Detect which cell encompasses the target text, then output its [X, Y] center coordinate. 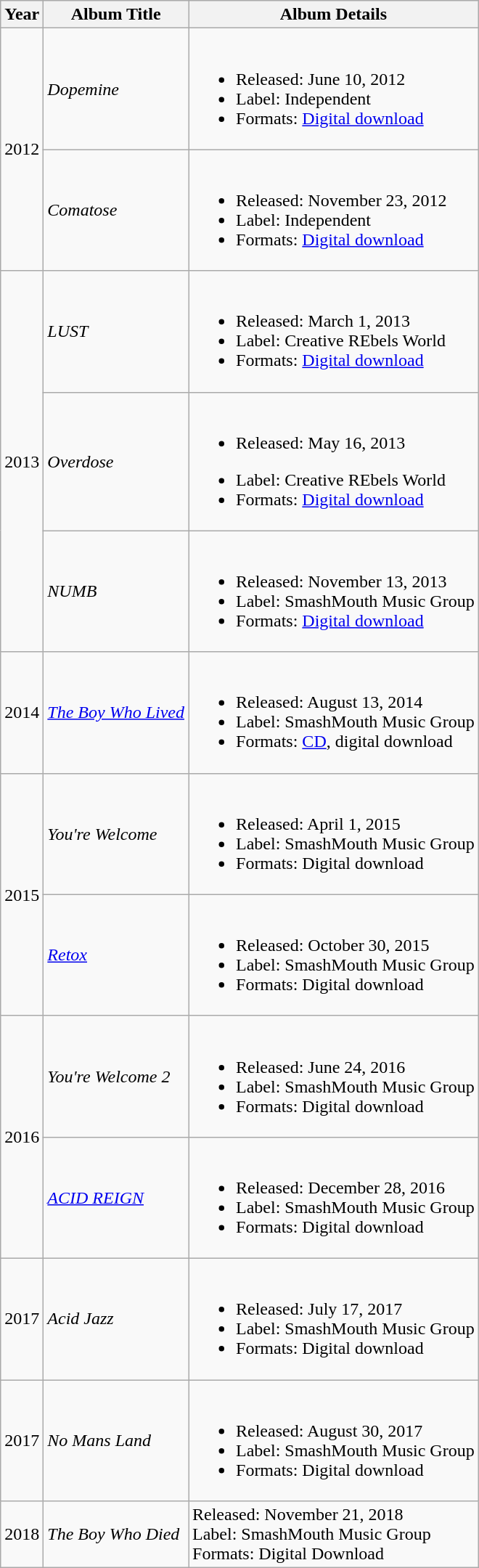
Album Title [116, 15]
2013 [22, 462]
You're Welcome [116, 833]
2016 [22, 1137]
Released: August 30, 2017Label: SmashMouth Music GroupFormats: Digital download [334, 1440]
Overdose [116, 462]
No Mans Land [116, 1440]
2015 [22, 894]
2018 [22, 1535]
Released: November 23, 2012Label: IndependentFormats: Digital download [334, 211]
The Boy Who Lived [116, 713]
You're Welcome 2 [116, 1076]
Released: June 10, 2012Label: IndependentFormats: Digital download [334, 89]
Comatose [116, 211]
The Boy Who Died [116, 1535]
Released: March 1, 2013Label: Creative REbels WorldFormats: Digital download [334, 331]
2012 [22, 150]
Released: November 21, 2018Label: SmashMouth Music GroupFormats: Digital Download [334, 1535]
Released: December 28, 2016Label: SmashMouth Music GroupFormats: Digital download [334, 1198]
Released: July 17, 2017Label: SmashMouth Music GroupFormats: Digital download [334, 1318]
Released: April 1, 2015Label: SmashMouth Music GroupFormats: Digital download [334, 833]
ACID REIGN [116, 1198]
Released: November 13, 2013Label: SmashMouth Music GroupFormats: Digital download [334, 591]
Released: October 30, 2015Label: SmashMouth Music GroupFormats: Digital download [334, 955]
Album Details [334, 15]
Released: May 16, 2013Label: Creative REbels WorldFormats: Digital download [334, 462]
Acid Jazz [116, 1318]
2014 [22, 713]
Released: June 24, 2016Label: SmashMouth Music GroupFormats: Digital download [334, 1076]
Released: August 13, 2014Label: SmashMouth Music GroupFormats: CD, digital download [334, 713]
Retox [116, 955]
Year [22, 15]
LUST [116, 331]
Dopemine [116, 89]
NUMB [116, 591]
